Determine the [X, Y] coordinate at the center of the cell enclosing the given text.  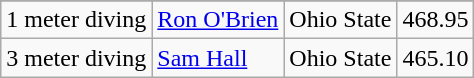
Sam Hall [218, 58]
465.10 [436, 58]
1 meter diving [76, 20]
3 meter diving [76, 58]
468.95 [436, 20]
Ron O'Brien [218, 20]
